Return the [X, Y] coordinate for the center point of the cell that contains the specified text.  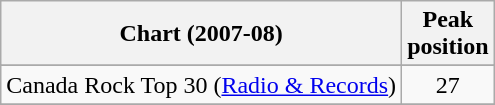
Chart (2007-08) [202, 34]
27 [448, 85]
Peakposition [448, 34]
Canada Rock Top 30 (Radio & Records) [202, 85]
